Find where the given text appears and provide that cell's center as [x, y] coordinate. 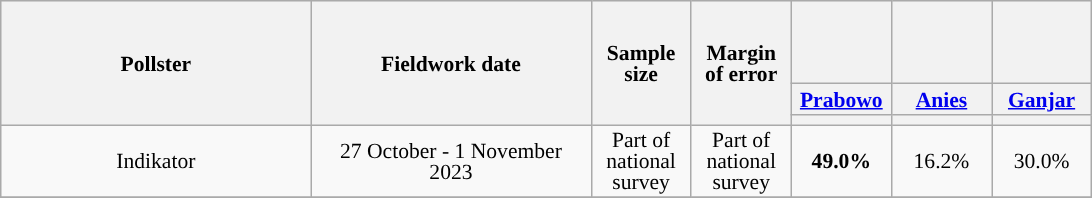
Fieldwork date [451, 63]
30.0% [1042, 162]
Margin of error [741, 63]
Pollster [156, 63]
27 October - 1 November 2023 [451, 162]
Ganjar [1042, 100]
Indikator [156, 162]
Anies [941, 100]
Sample size [641, 63]
16.2% [941, 162]
49.0% [841, 162]
Prabowo [841, 100]
